Return [X, Y] of the center of cell containing provided text 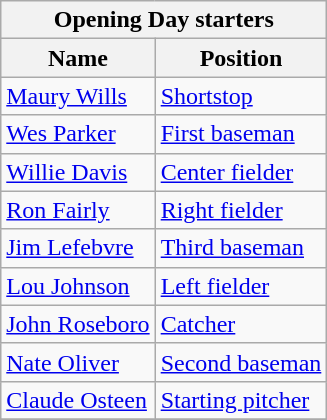
Left fielder [241, 286]
Lou Johnson [78, 286]
Catcher [241, 324]
Wes Parker [78, 134]
Name [78, 58]
Right fielder [241, 210]
Willie Davis [78, 172]
Maury Wills [78, 96]
Second baseman [241, 362]
Nate Oliver [78, 362]
Opening Day starters [164, 20]
Starting pitcher [241, 400]
John Roseboro [78, 324]
Shortstop [241, 96]
Third baseman [241, 248]
Claude Osteen [78, 400]
Position [241, 58]
Center fielder [241, 172]
First baseman [241, 134]
Ron Fairly [78, 210]
Jim Lefebvre [78, 248]
